Pinpoint the cell where the given text exists, returning its (X, Y) midpoint coordinate. 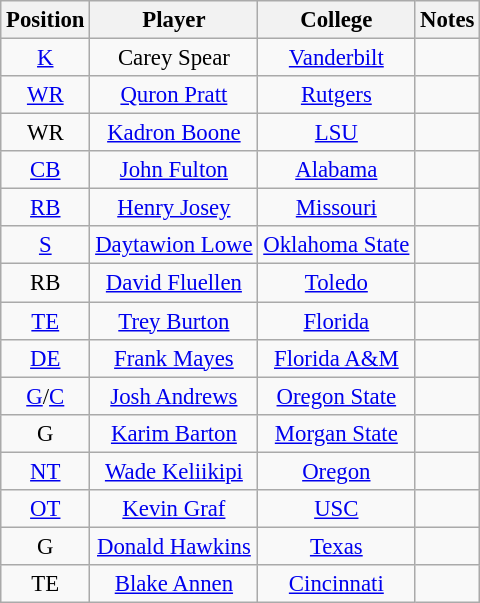
G/C (46, 396)
S (46, 245)
Trey Burton (174, 321)
Missouri (336, 208)
Toledo (336, 283)
Karim Barton (174, 433)
Alabama (336, 170)
CB (46, 170)
Blake Annen (174, 584)
LSU (336, 133)
Donald Hawkins (174, 546)
Frank Mayes (174, 358)
Oklahoma State (336, 245)
DE (46, 358)
Henry Josey (174, 208)
Josh Andrews (174, 396)
K (46, 58)
Kevin Graf (174, 509)
John Fulton (174, 170)
David Fluellen (174, 283)
Florida A&M (336, 358)
Oregon State (336, 396)
Position (46, 20)
Vanderbilt (336, 58)
OT (46, 509)
Notes (448, 20)
Wade Keliikipi (174, 471)
College (336, 20)
Carey Spear (174, 58)
Cincinnati (336, 584)
USC (336, 509)
Player (174, 20)
Morgan State (336, 433)
Oregon (336, 471)
Texas (336, 546)
Quron Pratt (174, 95)
Daytawion Lowe (174, 245)
Rutgers (336, 95)
NT (46, 471)
Kadron Boone (174, 133)
Florida (336, 321)
